Scan for the cell matching the given text and deliver its [X, Y] coordinate at center. 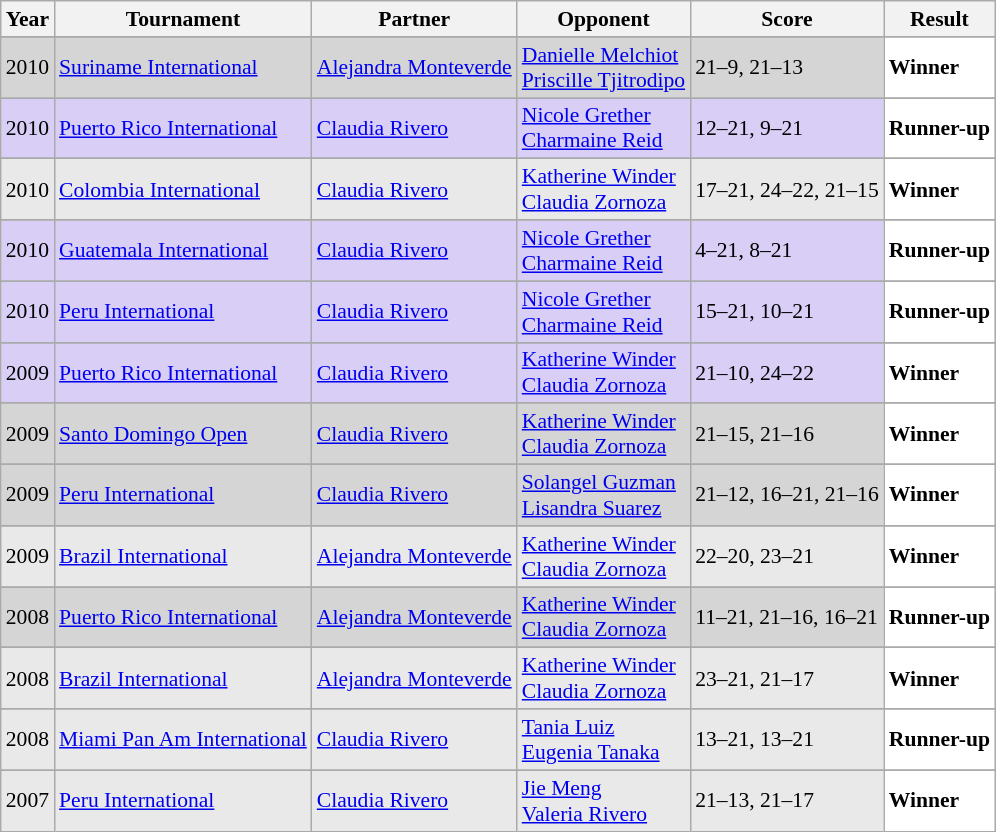
Colombia International [183, 190]
21–9, 21–13 [787, 68]
12–21, 9–21 [787, 128]
Score [787, 19]
17–21, 24–22, 21–15 [787, 190]
Danielle Melchiot Priscille Tjitrodipo [604, 68]
2007 [28, 800]
11–21, 21–16, 16–21 [787, 618]
21–13, 21–17 [787, 800]
22–20, 23–21 [787, 556]
Santo Domingo Open [183, 434]
21–15, 21–16 [787, 434]
Solangel Guzman Lisandra Suarez [604, 496]
21–10, 24–22 [787, 372]
Tournament [183, 19]
21–12, 16–21, 21–16 [787, 496]
Partner [414, 19]
Year [28, 19]
Result [940, 19]
23–21, 21–17 [787, 678]
Jie Meng Valeria Rivero [604, 800]
Suriname International [183, 68]
Tania Luiz Eugenia Tanaka [604, 740]
13–21, 13–21 [787, 740]
Opponent [604, 19]
Miami Pan Am International [183, 740]
Guatemala International [183, 250]
4–21, 8–21 [787, 250]
15–21, 10–21 [787, 312]
